Return the [X, Y] coordinate for the center point of the cell that contains the specified text.  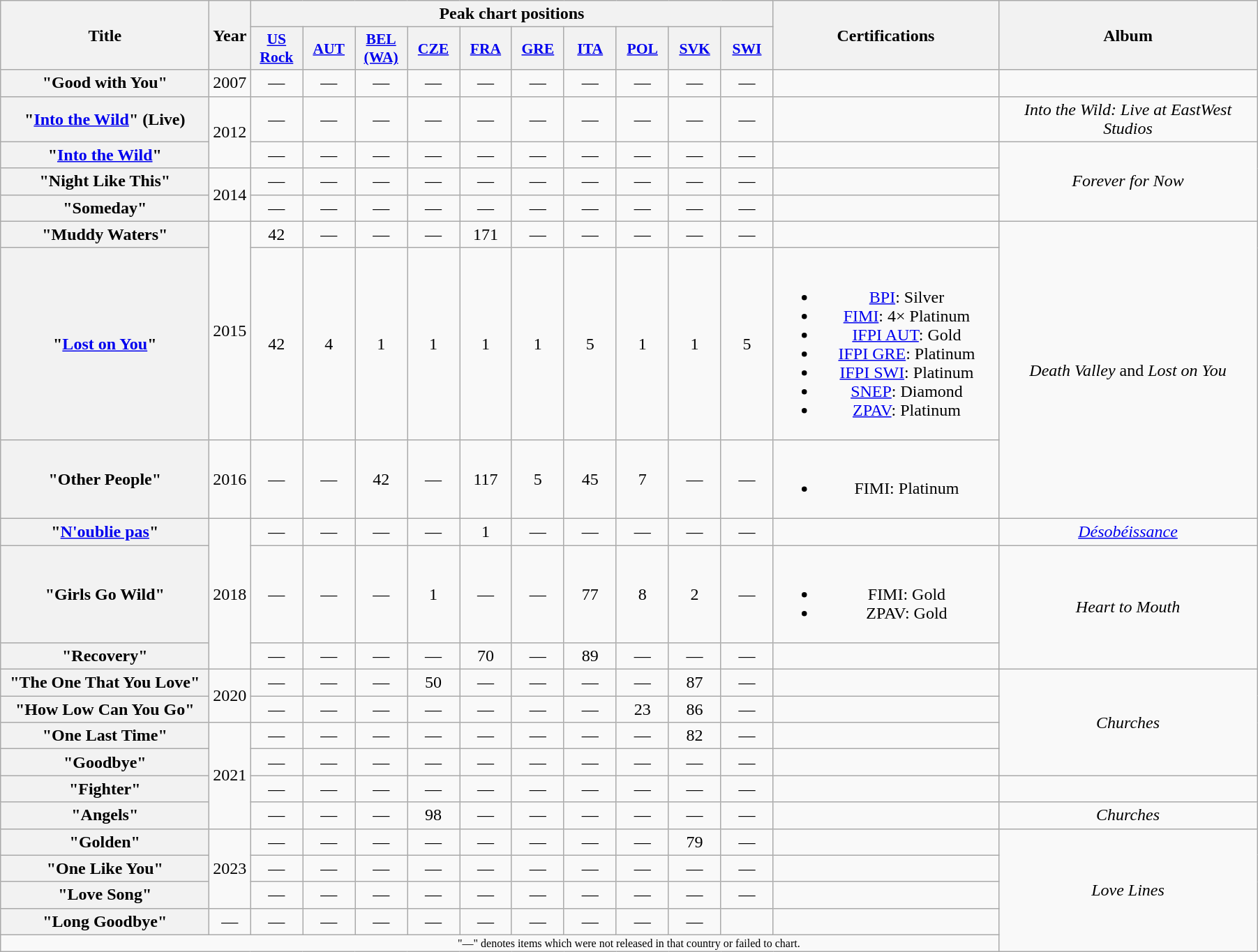
"Lost on You" [105, 343]
Désobéissance [1128, 531]
86 [695, 709]
Forever for Now [1128, 181]
4 [329, 343]
2007 [230, 83]
2016 [230, 478]
GRE [537, 49]
FRA [486, 49]
89 [590, 656]
"Golden" [105, 842]
FIMI: Platinum [886, 478]
"Love Song" [105, 895]
SWI [747, 49]
"Someday" [105, 208]
Title [105, 35]
POL [642, 49]
82 [695, 736]
Certifications [886, 35]
70 [486, 656]
"One Last Time" [105, 736]
"Other People" [105, 478]
"Into the Wild" (Live) [105, 119]
87 [695, 683]
Year [230, 35]
"How Low Can You Go" [105, 709]
"One Like You" [105, 868]
171 [486, 234]
"Into the Wild" [105, 155]
SVK [695, 49]
"Muddy Waters" [105, 234]
Death Valley and Lost on You [1128, 370]
BEL(WA) [381, 49]
2012 [230, 133]
"Fighter" [105, 789]
"The One That You Love" [105, 683]
Album [1128, 35]
2023 [230, 868]
2021 [230, 776]
2 [695, 594]
2015 [230, 331]
AUT [329, 49]
98 [434, 815]
8 [642, 594]
Into the Wild: Live at EastWest Studios [1128, 119]
"Long Goodbye" [105, 921]
USRock [276, 49]
45 [590, 478]
"Night Like This" [105, 181]
2018 [230, 594]
CZE [434, 49]
7 [642, 478]
77 [590, 594]
79 [695, 842]
2014 [230, 195]
ITA [590, 49]
"Girls Go Wild" [105, 594]
"Good with You" [105, 83]
Love Lines [1128, 890]
Peak chart positions [512, 14]
BPI: SilverFIMI: 4× PlatinumIFPI AUT: GoldIFPI GRE: PlatinumIFPI SWI: PlatinumSNEP: DiamondZPAV: Platinum [886, 343]
50 [434, 683]
23 [642, 709]
"—" denotes items which were not released in that country or failed to chart. [629, 943]
"Recovery" [105, 656]
2020 [230, 696]
117 [486, 478]
"N'oublie pas" [105, 531]
FIMI: GoldZPAV: Gold [886, 594]
"Angels" [105, 815]
"Goodbye" [105, 762]
Heart to Mouth [1128, 607]
